Identify which cell holds the provided text, then report its [X, Y] central coordinate. 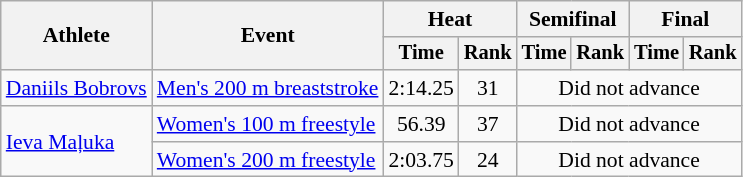
Men's 200 m breaststroke [268, 88]
Semifinal [573, 19]
Final [685, 19]
56.39 [420, 124]
2:14.25 [420, 88]
Daniils Bobrovs [76, 88]
Women's 100 m freestyle [268, 124]
37 [488, 124]
31 [488, 88]
Athlete [76, 36]
Heat [450, 19]
Event [268, 36]
Ieva Maļuka [76, 142]
